Provide the [x, y] coordinate of the cell's center where the given text is located.  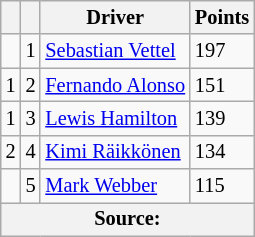
Sebastian Vettel [115, 51]
Points [222, 17]
Mark Webber [115, 186]
139 [222, 118]
115 [222, 186]
Source: [128, 219]
151 [222, 85]
4 [31, 152]
134 [222, 152]
Lewis Hamilton [115, 118]
Kimi Räikkönen [115, 152]
Driver [115, 17]
Fernando Alonso [115, 85]
5 [31, 186]
197 [222, 51]
3 [31, 118]
